Locate the cell with the specified text and output its [X, Y] center coordinate. 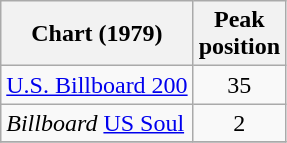
U.S. Billboard 200 [97, 85]
Billboard US Soul [97, 123]
2 [239, 123]
Peakposition [239, 34]
35 [239, 85]
Chart (1979) [97, 34]
